Return [x, y] of the center of cell containing provided text 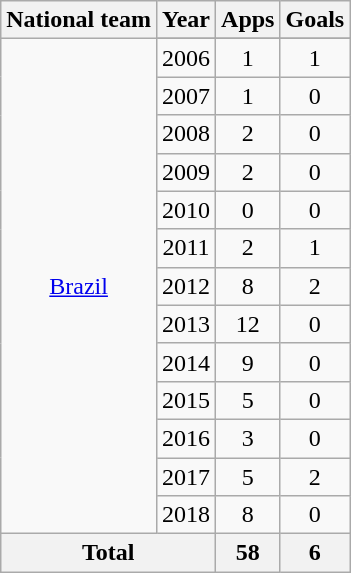
2008 [186, 134]
2009 [186, 172]
9 [248, 362]
Year [186, 20]
2018 [186, 515]
Apps [248, 20]
2011 [186, 248]
2015 [186, 400]
2016 [186, 438]
2012 [186, 286]
2010 [186, 210]
2007 [186, 96]
2017 [186, 477]
3 [248, 438]
2006 [186, 58]
Brazil [79, 286]
12 [248, 324]
6 [315, 553]
Total [108, 553]
58 [248, 553]
Goals [315, 20]
2014 [186, 362]
2013 [186, 324]
National team [79, 20]
